From the cell containing the given text, extract its center point as (X, Y) coordinate. 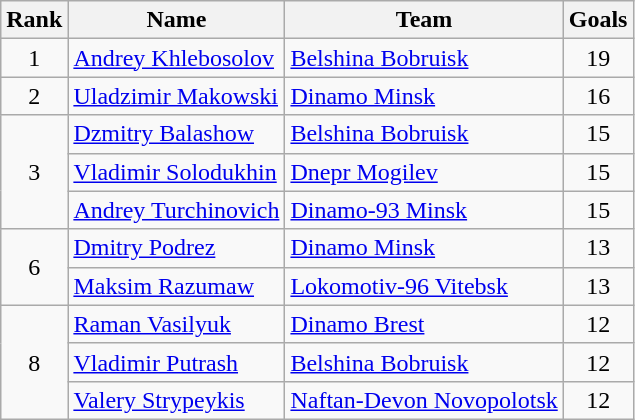
Uladzimir Makowski (176, 96)
Naftan-Devon Novopolotsk (424, 400)
Vladimir Putrash (176, 362)
Dmitry Podrez (176, 248)
Rank (34, 20)
Dzmitry Balashow (176, 134)
Lokomotiv-96 Vitebsk (424, 286)
Andrey Turchinovich (176, 210)
Goals (598, 20)
Dinamo-93 Minsk (424, 210)
Team (424, 20)
19 (598, 58)
3 (34, 172)
Name (176, 20)
1 (34, 58)
Valery Strypeykis (176, 400)
6 (34, 267)
2 (34, 96)
Andrey Khlebosolov (176, 58)
16 (598, 96)
Maksim Razumaw (176, 286)
Vladimir Solodukhin (176, 172)
Dinamo Brest (424, 324)
Dnepr Mogilev (424, 172)
8 (34, 362)
Raman Vasilyuk (176, 324)
